Return the [x, y] coordinate for the center point of the cell that contains the specified text.  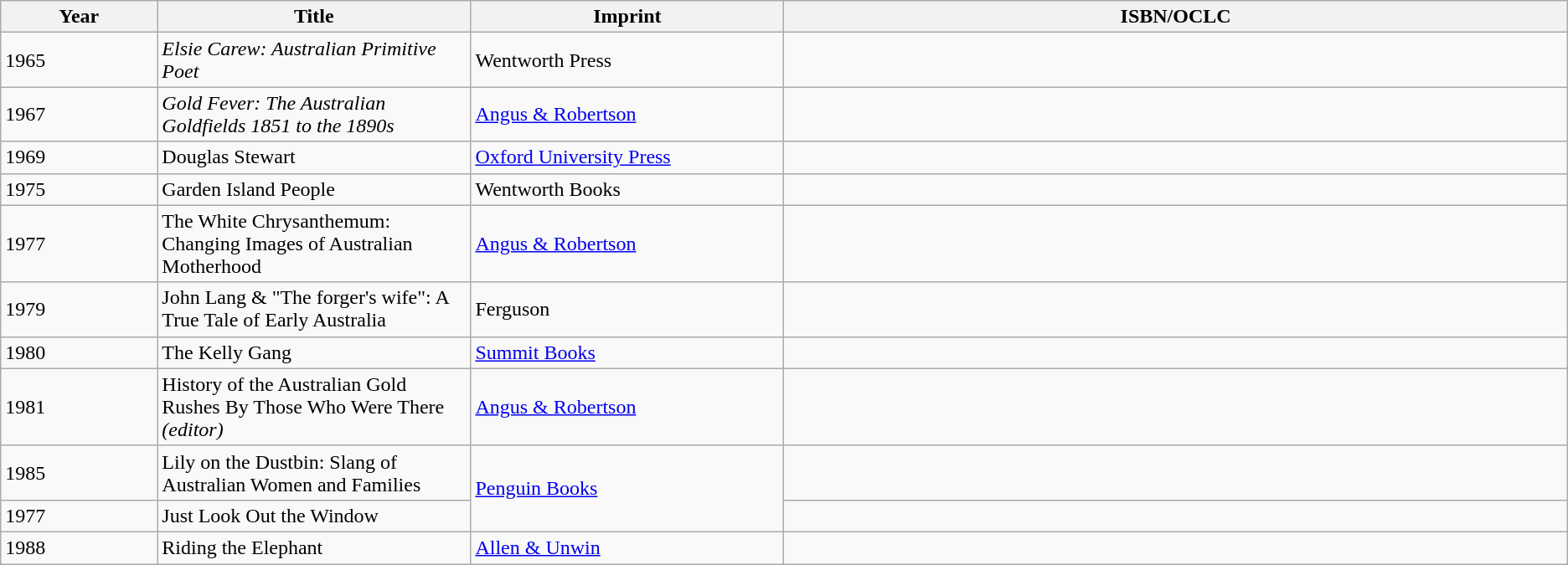
Gold Fever: The Australian Goldfields 1851 to the 1890s [314, 114]
Lily on the Dustbin: Slang of Australian Women and Families [314, 472]
ISBN/OCLC [1176, 17]
Just Look Out the Window [314, 516]
Allen & Unwin [627, 547]
1980 [79, 352]
Garden Island People [314, 189]
Douglas Stewart [314, 157]
1979 [79, 310]
Title [314, 17]
Imprint [627, 17]
Penguin Books [627, 489]
1969 [79, 157]
John Lang & "The forger's wife": A True Tale of Early Australia [314, 310]
1988 [79, 547]
Elsie Carew: Australian Primitive Poet [314, 60]
The Kelly Gang [314, 352]
Year [79, 17]
History of the Australian Gold Rushes By Those Who Were There (editor) [314, 407]
1965 [79, 60]
Riding the Elephant [314, 547]
Ferguson [627, 310]
Wentworth Books [627, 189]
1967 [79, 114]
Oxford University Press [627, 157]
Wentworth Press [627, 60]
1975 [79, 189]
Summit Books [627, 352]
The White Chrysanthemum: Changing Images of Australian Motherhood [314, 244]
1985 [79, 472]
1981 [79, 407]
